Find where the given text appears and provide that cell's center as (x, y) coordinate. 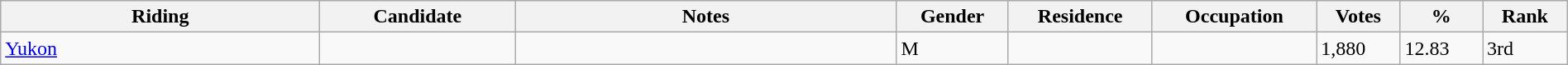
1,880 (1358, 48)
12.83 (1441, 48)
Rank (1525, 17)
Candidate (418, 17)
Gender (953, 17)
Occupation (1234, 17)
M (953, 48)
Votes (1358, 17)
Yukon (160, 48)
Notes (706, 17)
Riding (160, 17)
3rd (1525, 48)
Residence (1080, 17)
% (1441, 17)
